Determine the (x, y) coordinate at the center of the cell enclosing the given text.  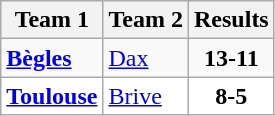
Results (232, 20)
Toulouse (52, 96)
Team 2 (146, 20)
Team 1 (52, 20)
Bègles (52, 58)
Brive (146, 96)
Dax (146, 58)
8-5 (232, 96)
13-11 (232, 58)
